Locate the cell with the specified text and output its [x, y] center coordinate. 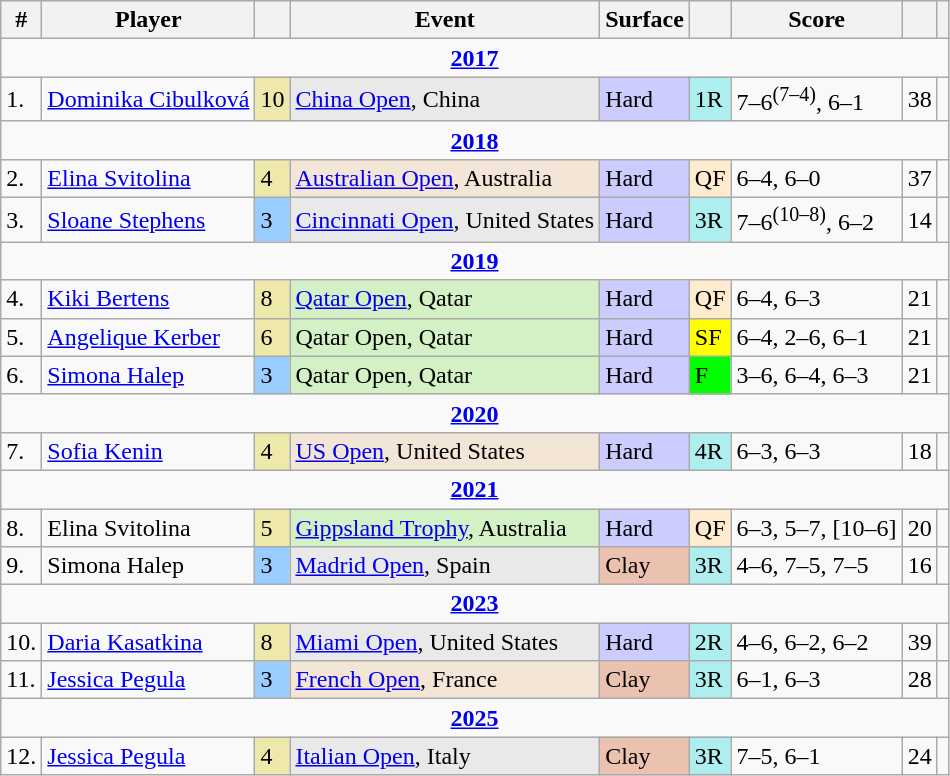
5. [22, 337]
2017 [474, 58]
2. [22, 178]
Madrid Open, Spain [445, 566]
8. [22, 528]
Gippsland Trophy, Australia [445, 528]
4–6, 6–2, 6–2 [816, 642]
28 [920, 680]
1R [710, 100]
Surface [645, 20]
14 [920, 220]
1. [22, 100]
Daria Kasatkina [148, 642]
7–6(10–8), 6–2 [816, 220]
2R [710, 642]
Cincinnati Open, United States [445, 220]
Dominika Cibulková [148, 100]
# [22, 20]
2019 [474, 261]
2025 [474, 718]
Player [148, 20]
6 [272, 337]
24 [920, 756]
9. [22, 566]
20 [920, 528]
US Open, United States [445, 451]
Sofia Kenin [148, 451]
10. [22, 642]
6. [22, 375]
4. [22, 299]
7–5, 6–1 [816, 756]
10 [272, 100]
38 [920, 100]
2020 [474, 413]
7–6(7–4), 6–1 [816, 100]
2021 [474, 489]
6–4, 6–3 [816, 299]
11. [22, 680]
French Open, France [445, 680]
6–3, 5–7, [10–6] [816, 528]
China Open, China [445, 100]
6–3, 6–3 [816, 451]
16 [920, 566]
Kiki Bertens [148, 299]
Sloane Stephens [148, 220]
7. [22, 451]
4R [710, 451]
2023 [474, 604]
39 [920, 642]
Angelique Kerber [148, 337]
4–6, 7–5, 7–5 [816, 566]
6–1, 6–3 [816, 680]
12. [22, 756]
2018 [474, 140]
3–6, 6–4, 6–3 [816, 375]
Italian Open, Italy [445, 756]
6–4, 6–0 [816, 178]
6–4, 2–6, 6–1 [816, 337]
Miami Open, United States [445, 642]
Australian Open, Australia [445, 178]
SF [710, 337]
5 [272, 528]
Event [445, 20]
Score [816, 20]
3. [22, 220]
F [710, 375]
37 [920, 178]
18 [920, 451]
